Locate the cell with the specified text and output its [x, y] center coordinate. 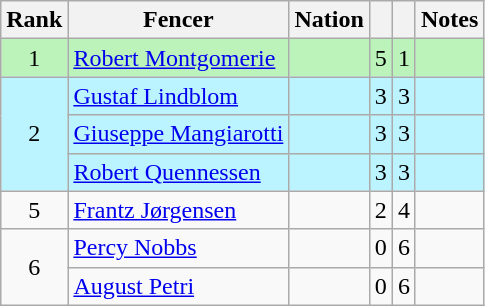
Frantz Jørgensen [178, 210]
Robert Montgomerie [178, 58]
4 [404, 210]
Notes [449, 20]
Gustaf Lindblom [178, 96]
Giuseppe Mangiarotti [178, 134]
Nation [329, 20]
Robert Quennessen [178, 172]
Rank [34, 20]
Percy Nobbs [178, 248]
August Petri [178, 286]
Fencer [178, 20]
